Determine the (X, Y) coordinate at the center of the cell enclosing the given text.  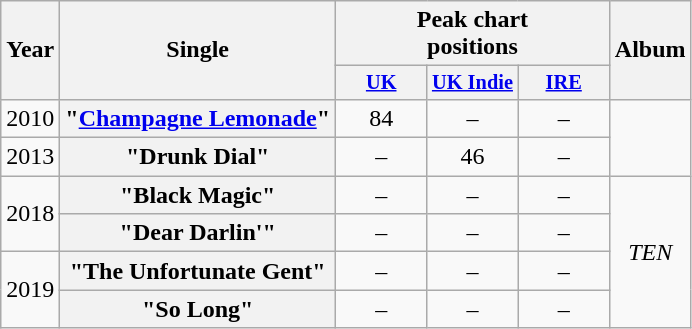
"So Long" (198, 309)
2018 (30, 214)
"Drunk Dial" (198, 157)
TEN (650, 252)
84 (382, 118)
46 (472, 157)
UK (382, 83)
Year (30, 50)
2013 (30, 157)
Peak chartpositions (473, 34)
UK Indie (472, 83)
"Dear Darlin'" (198, 233)
2010 (30, 118)
Single (198, 50)
"The Unfortunate Gent" (198, 271)
2019 (30, 290)
Album (650, 50)
"Champagne Lemonade" (198, 118)
"Black Magic" (198, 195)
IRE (564, 83)
